Pinpoint the cell where the given text exists, returning its (x, y) midpoint coordinate. 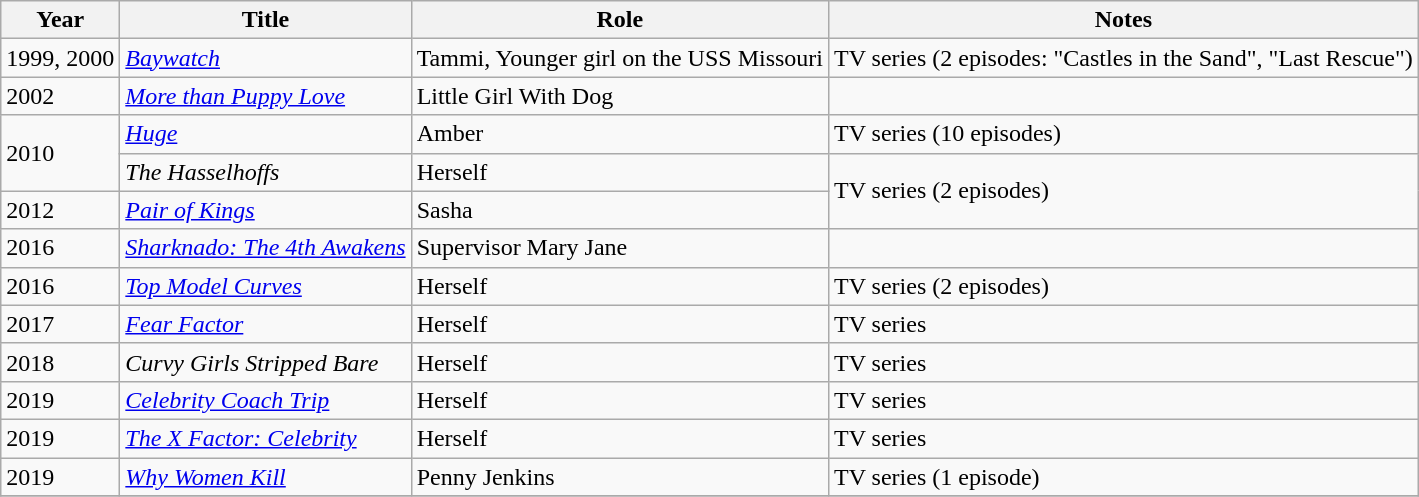
TV series (10 episodes) (1124, 134)
Curvy Girls Stripped Bare (266, 362)
2010 (60, 153)
2012 (60, 210)
The Hasselhoffs (266, 172)
Sasha (620, 210)
2002 (60, 96)
TV series (1 episode) (1124, 477)
Tammi, Younger girl on the USS Missouri (620, 58)
2017 (60, 324)
Huge (266, 134)
Sharknado: The 4th Awakens (266, 248)
Celebrity Coach Trip (266, 400)
Baywatch (266, 58)
Fear Factor (266, 324)
The X Factor: Celebrity (266, 438)
Notes (1124, 20)
Role (620, 20)
Little Girl With Dog (620, 96)
1999, 2000 (60, 58)
Penny Jenkins (620, 477)
Why Women Kill (266, 477)
More than Puppy Love (266, 96)
2018 (60, 362)
Title (266, 20)
TV series (2 episodes: "Castles in the Sand", "Last Rescue") (1124, 58)
Top Model Curves (266, 286)
Amber (620, 134)
Year (60, 20)
Supervisor Mary Jane (620, 248)
Pair of Kings (266, 210)
